Scan for the cell matching the given text and deliver its [x, y] coordinate at center. 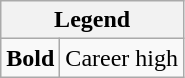
Legend [92, 20]
Career high [122, 58]
Bold [30, 58]
